Scan for the cell matching the given text and deliver its (x, y) coordinate at center. 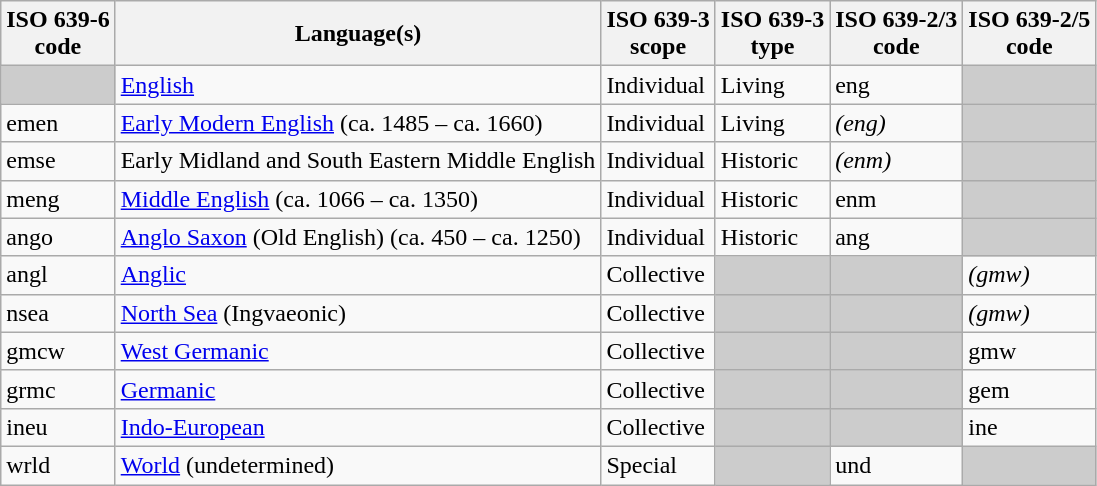
Special (658, 465)
English (358, 85)
meng (58, 199)
ine (1030, 427)
enm (896, 199)
und (896, 465)
Language(s) (358, 34)
gem (1030, 389)
emen (58, 123)
ISO 639-6 code (58, 34)
ISO 639-2/3 code (896, 34)
World (undetermined) (358, 465)
Early Modern English (ca. 1485 – ca. 1660) (358, 123)
emse (58, 161)
Early Midland and South Eastern Middle English (358, 161)
Indo-European (358, 427)
Anglic (358, 275)
(eng) (896, 123)
ISO 639-3 type (772, 34)
(enm) (896, 161)
gmcw (58, 351)
grmc (58, 389)
nsea (58, 313)
Middle English (ca. 1066 – ca. 1350) (358, 199)
gmw (1030, 351)
eng (896, 85)
Anglo Saxon (Old English) (ca. 450 – ca. 1250) (358, 237)
ango (58, 237)
Germanic (358, 389)
ISO 639-2/5 code (1030, 34)
wrld (58, 465)
ISO 639-3 scope (658, 34)
angl (58, 275)
North Sea (Ingvaeonic) (358, 313)
West Germanic (358, 351)
ineu (58, 427)
ang (896, 237)
